Capture the cell that displays the provided text and extract its (X, Y) central coordinate. 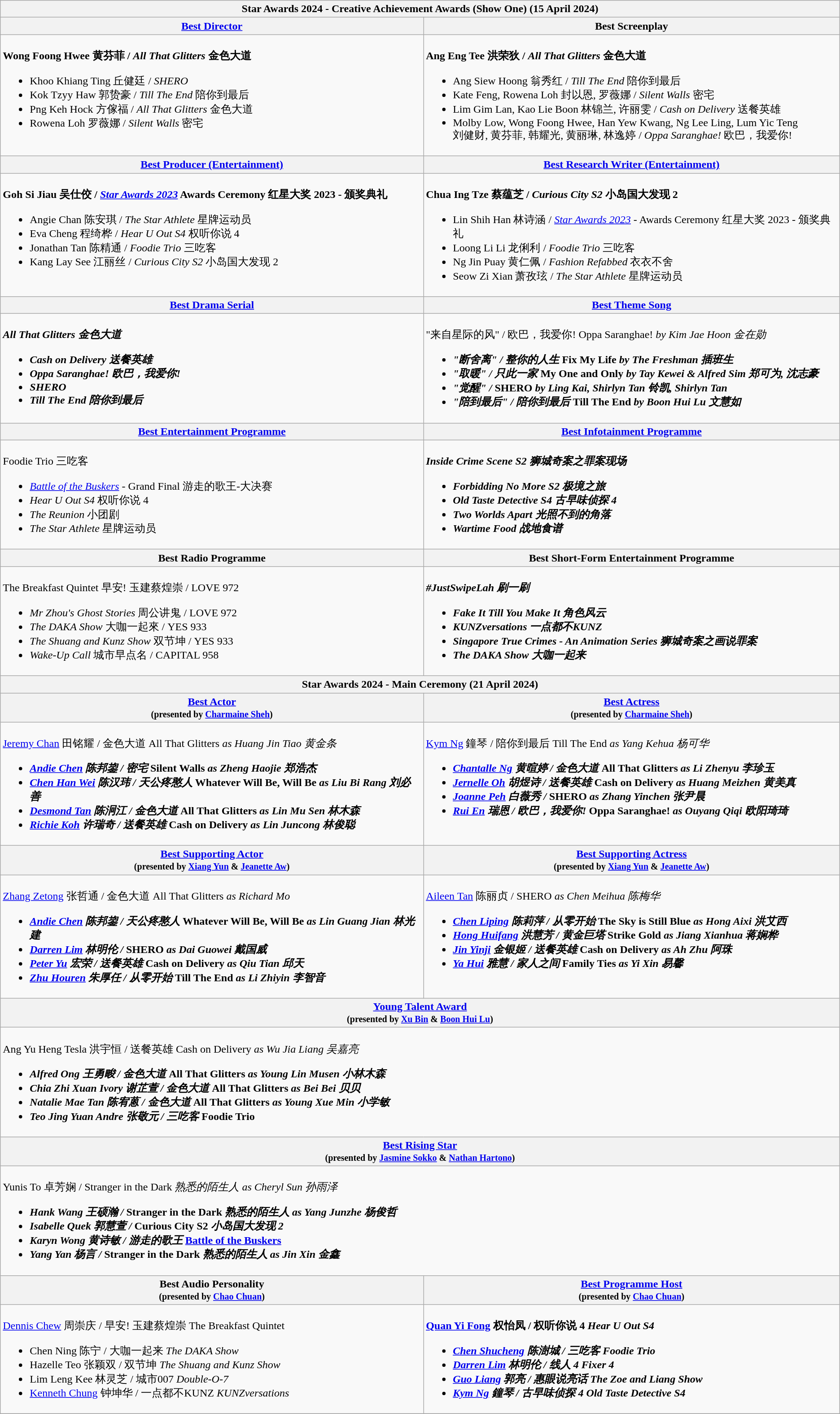
Best Drama Serial (212, 305)
Best Short-Form Entertainment Programme (632, 558)
Star Awards 2024 - Main Ceremony (21 April 2024) (420, 684)
Best Audio Personality(presented by Chao Chuan) (212, 1290)
Best Entertainment Programme (212, 431)
Best Research Writer (Entertainment) (632, 164)
Best Supporting Actor(presented by Xiang Yun & Jeanette Aw) (212, 860)
Best Director (212, 26)
Best Actress(presented by Charmaine Sheh) (632, 707)
Best Theme Song (632, 305)
All That Glitters 金色大道Cash on Delivery 送餐英雄Oppa Saranghae! 欧巴，我爱你!SHEROTill The End 陪你到最后 (212, 369)
#JustSwipeLah 刷一刷Fake It Till You Make It 角色风云KUNZversations 一点都不KUNZSingapore True Crimes - An Animation Series 狮城奇案之画说罪案The DAKA Show 大咖一起来 (632, 621)
Best Programme Host(presented by Chao Chuan) (632, 1290)
Best Actor(presented by Charmaine Sheh) (212, 707)
Best Supporting Actress(presented by Xiang Yun & Jeanette Aw) (632, 860)
Best Screenplay (632, 26)
Best Radio Programme (212, 558)
Best Producer (Entertainment) (212, 164)
Young Talent Award(presented by Xu Bin & Boon Hui Lu) (420, 1013)
Inside Crime Scene S2 狮城奇案之罪案现场Forbidding No More S2 极境之旅Old Taste Detective S4 古早味侦探 4Two Worlds Apart 光照不到的角落Wartime Food 战地食谱 (632, 495)
Star Awards 2024 - Creative Achievement Awards (Show One) (15 April 2024) (420, 9)
Best Rising Star(presented by Jasmine Sokko & Nathan Hartono) (420, 1151)
Best Infotainment Programme (632, 431)
Foodie Trio 三吃客Battle of the Buskers - Grand Final 游走的歌王-大决赛Hear U Out S4 权听你说 4The Reunion 小团剧The Star Athlete 星牌运动员 (212, 495)
